Detect which cell encompasses the target text, then output its [x, y] center coordinate. 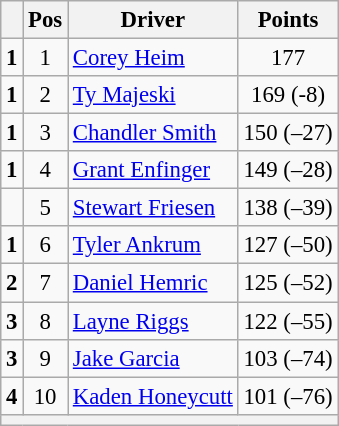
Jake Garcia [154, 358]
Points [288, 20]
125 (–52) [288, 283]
7 [46, 283]
Tyler Ankrum [154, 245]
149 (–28) [288, 170]
10 [46, 396]
Pos [46, 20]
169 (-8) [288, 95]
5 [46, 208]
138 (–39) [288, 208]
122 (–55) [288, 321]
Kaden Honeycutt [154, 396]
6 [46, 245]
101 (–76) [288, 396]
150 (–27) [288, 133]
9 [46, 358]
Corey Heim [154, 58]
Chandler Smith [154, 133]
177 [288, 58]
Ty Majeski [154, 95]
Daniel Hemric [154, 283]
8 [46, 321]
Stewart Friesen [154, 208]
Driver [154, 20]
127 (–50) [288, 245]
Layne Riggs [154, 321]
103 (–74) [288, 358]
Grant Enfinger [154, 170]
